Provide the (X, Y) coordinate of the cell's center where the given text is located.  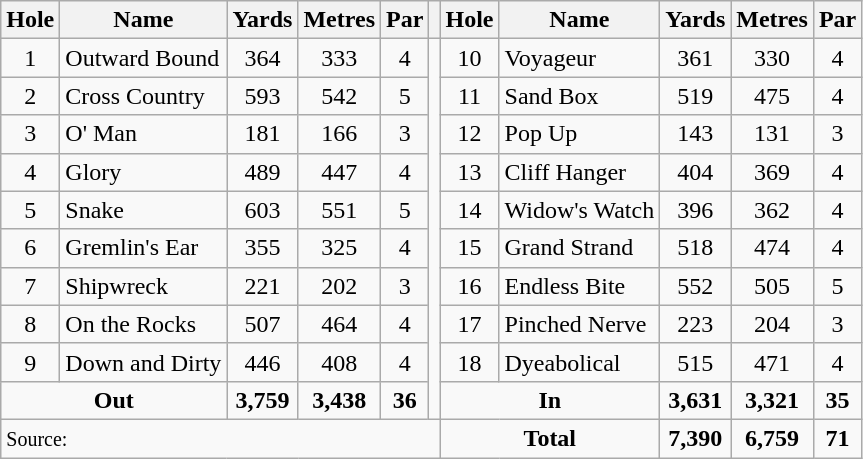
Endless Bite (580, 286)
542 (340, 96)
471 (772, 362)
202 (340, 286)
131 (772, 134)
593 (262, 96)
10 (470, 58)
355 (262, 248)
11 (470, 96)
603 (262, 210)
404 (696, 172)
475 (772, 96)
12 (470, 134)
361 (696, 58)
16 (470, 286)
Total (550, 438)
330 (772, 58)
Pinched Nerve (580, 324)
143 (696, 134)
447 (340, 172)
507 (262, 324)
71 (837, 438)
505 (772, 286)
Shipwreck (144, 286)
Sand Box (580, 96)
13 (470, 172)
9 (30, 362)
362 (772, 210)
6,759 (772, 438)
Grand Strand (580, 248)
551 (340, 210)
333 (340, 58)
7 (30, 286)
In (550, 400)
369 (772, 172)
Down and Dirty (144, 362)
396 (696, 210)
519 (696, 96)
Gremlin's Ear (144, 248)
3,631 (696, 400)
Widow's Watch (580, 210)
223 (696, 324)
446 (262, 362)
181 (262, 134)
464 (340, 324)
221 (262, 286)
14 (470, 210)
2 (30, 96)
3,321 (772, 400)
Outward Bound (144, 58)
35 (837, 400)
Cliff Hanger (580, 172)
On the Rocks (144, 324)
Snake (144, 210)
408 (340, 362)
Pop Up (580, 134)
Cross Country (144, 96)
515 (696, 362)
7,390 (696, 438)
Out (114, 400)
3,759 (262, 400)
364 (262, 58)
6 (30, 248)
325 (340, 248)
Glory (144, 172)
1 (30, 58)
17 (470, 324)
8 (30, 324)
552 (696, 286)
204 (772, 324)
3,438 (340, 400)
Voyageur (580, 58)
489 (262, 172)
474 (772, 248)
Source: (220, 438)
Dyeabolical (580, 362)
15 (470, 248)
518 (696, 248)
166 (340, 134)
18 (470, 362)
36 (405, 400)
O' Man (144, 134)
